Return the [x, y] coordinate for the center point of the cell that contains the specified text.  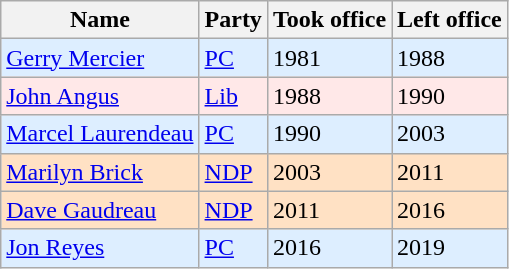
Marilyn Brick [100, 172]
Party [233, 20]
Lib [233, 96]
2019 [450, 248]
John Angus [100, 96]
Name [100, 20]
Dave Gaudreau [100, 210]
Marcel Laurendeau [100, 134]
1981 [329, 58]
Gerry Mercier [100, 58]
Left office [450, 20]
Took office [329, 20]
Jon Reyes [100, 248]
